Find where the given text appears and provide that cell's center as [X, Y] coordinate. 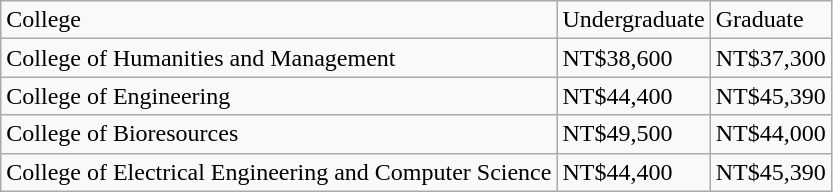
College of Engineering [279, 96]
College of Bioresources [279, 134]
College [279, 20]
NT$37,300 [770, 58]
College of Humanities and Management [279, 58]
Graduate [770, 20]
NT$38,600 [634, 58]
Undergraduate [634, 20]
NT$44,000 [770, 134]
College of Electrical Engineering and Computer Science [279, 172]
NT$49,500 [634, 134]
